Search for the cell housing the specified text and yield its [X, Y] center coordinate. 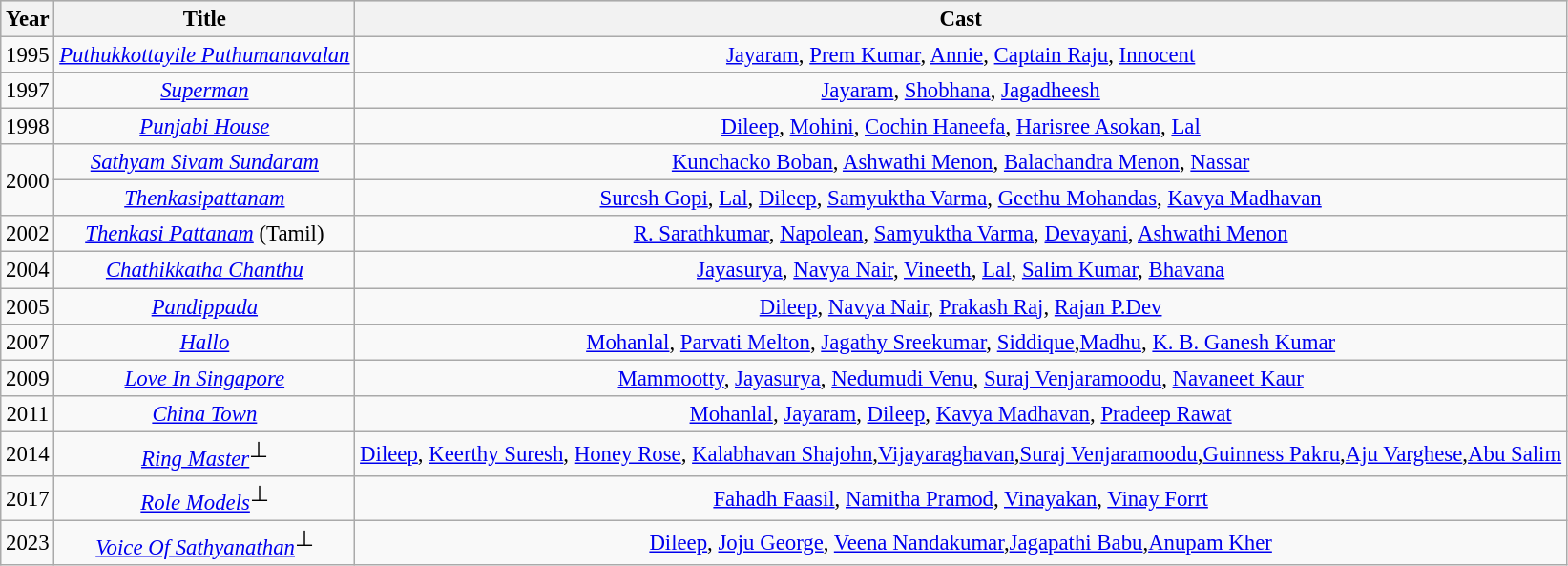
Voice Of Sathyanathan⊥ [204, 542]
Puthukkottayile Puthumanavalan [204, 55]
Superman [204, 91]
Dileep, Navya Nair, Prakash Raj, Rajan P.Dev [961, 306]
Mohanlal, Parvati Melton, Jagathy Sreekumar, Siddique,Madhu, K. B. Ganesh Kumar [961, 342]
2007 [28, 342]
Fahadh Faasil, Namitha Pramod, Vinayakan, Vinay Forrt [961, 498]
Thenkasipattanam [204, 199]
Mohanlal, Jayaram, Dileep, Kavya Madhavan, Pradeep Rawat [961, 413]
Jayaram, Shobhana, Jagadheesh [961, 91]
2014 [28, 454]
Sathyam Sivam Sundaram [204, 162]
2000 [28, 179]
Punjabi House [204, 127]
Title [204, 19]
Thenkasi Pattanam (Tamil) [204, 234]
Year [28, 19]
Ring Master⊥ [204, 454]
2023 [28, 542]
R. Sarathkumar, Napolean, Samyuktha Varma, Devayani, Ashwathi Menon [961, 234]
Suresh Gopi, Lal, Dileep, Samyuktha Varma, Geethu Mohandas, Kavya Madhavan [961, 199]
1998 [28, 127]
2017 [28, 498]
1997 [28, 91]
Kunchacko Boban, Ashwathi Menon, Balachandra Menon, Nassar [961, 162]
Hallo [204, 342]
2005 [28, 306]
Dileep, Joju George, Veena Nandakumar,Jagapathi Babu,Anupam Kher [961, 542]
Jayaram, Prem Kumar, Annie, Captain Raju, Innocent [961, 55]
Chathikkatha Chanthu [204, 270]
Pandippada [204, 306]
Mammootty, Jayasurya, Nedumudi Venu, Suraj Venjaramoodu, Navaneet Kaur [961, 378]
Dileep, Mohini, Cochin Haneefa, Harisree Asokan, Lal [961, 127]
Cast [961, 19]
1995 [28, 55]
2011 [28, 413]
2009 [28, 378]
Role Models⊥ [204, 498]
Jayasurya, Navya Nair, Vineeth, Lal, Salim Kumar, Bhavana [961, 270]
2002 [28, 234]
China Town [204, 413]
Love In Singapore [204, 378]
Dileep, Keerthy Suresh, Honey Rose, Kalabhavan Shajohn,Vijayaraghavan,Suraj Venjaramoodu,Guinness Pakru,Aju Varghese,Abu Salim [961, 454]
2004 [28, 270]
